Provide the [x, y] coordinate of the cell's center where the given text is located.  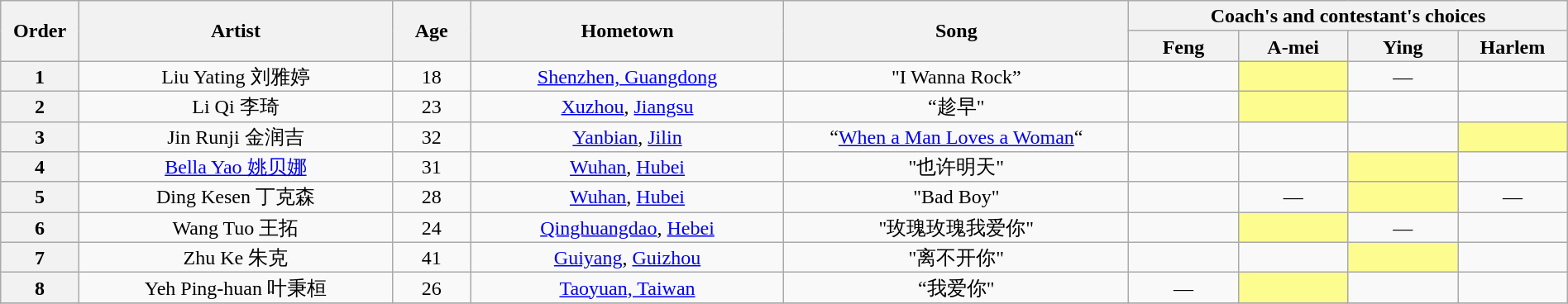
3 [40, 137]
26 [432, 287]
6 [40, 228]
“When a Man Loves a Woman“ [956, 137]
2 [40, 106]
1 [40, 76]
“我爱你" [956, 287]
"Bad Boy" [956, 197]
Bella Yao 姚贝娜 [235, 167]
Order [40, 31]
"玫瑰玫瑰我爱你" [956, 228]
Song [956, 31]
Ding Kesen 丁克森 [235, 197]
Guiyang, Guizhou [627, 258]
Qinghuangdao, Hebei [627, 228]
Age [432, 31]
Liu Yating 刘雅婷 [235, 76]
Harlem [1513, 46]
Coach's and contestant's choices [1348, 17]
18 [432, 76]
7 [40, 258]
Wang Tuo 王拓 [235, 228]
Ying [1403, 46]
“趁早" [956, 106]
Artist [235, 31]
"离不开你" [956, 258]
24 [432, 228]
8 [40, 287]
Xuzhou, Jiangsu [627, 106]
Zhu Ke 朱克 [235, 258]
4 [40, 167]
A-mei [1293, 46]
32 [432, 137]
"也许明天" [956, 167]
"I Wanna Rock” [956, 76]
31 [432, 167]
Li Qi 李琦 [235, 106]
Jin Runji 金润吉 [235, 137]
23 [432, 106]
28 [432, 197]
Yeh Ping-huan 叶秉桓 [235, 287]
Shenzhen, Guangdong [627, 76]
5 [40, 197]
Taoyuan, Taiwan [627, 287]
Yanbian, Jilin [627, 137]
Feng [1184, 46]
41 [432, 258]
Hometown [627, 31]
